Return the (X, Y) coordinate for the center point of the cell that contains the specified text.  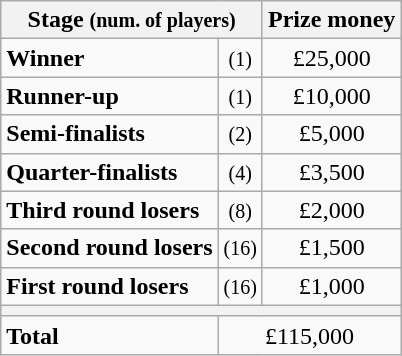
£5,000 (331, 134)
Winner (110, 58)
£2,000 (331, 210)
Runner-up (110, 96)
First round losers (110, 286)
£115,000 (310, 335)
£25,000 (331, 58)
£1,000 (331, 286)
Prize money (331, 20)
£10,000 (331, 96)
£3,500 (331, 172)
(8) (240, 210)
Quarter-finalists (110, 172)
Total (110, 335)
Stage (num. of players) (132, 20)
Semi-finalists (110, 134)
(2) (240, 134)
Third round losers (110, 210)
£1,500 (331, 248)
Second round losers (110, 248)
(4) (240, 172)
